Scan for the cell matching the given text and deliver its (x, y) coordinate at center. 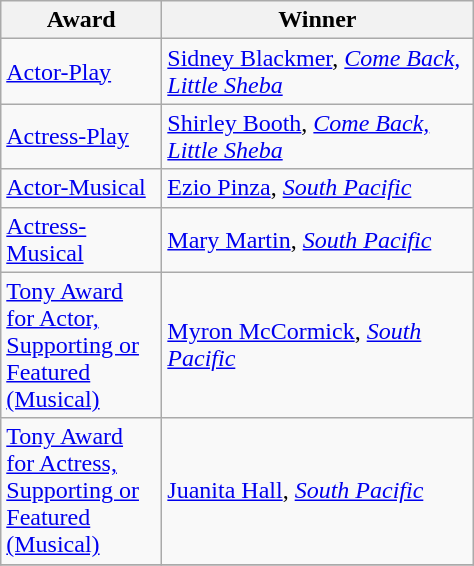
Ezio Pinza, South Pacific (318, 188)
Juanita Hall, South Pacific (318, 491)
Actress-Musical (82, 240)
Actor-Musical (82, 188)
Myron McCormick, South Pacific (318, 345)
Actor-Play (82, 72)
Mary Martin, South Pacific (318, 240)
Tony Award for Actress, Supporting or Featured (Musical) (82, 491)
Award (82, 20)
Sidney Blackmer, Come Back, Little Sheba (318, 72)
Shirley Booth, Come Back, Little Sheba (318, 136)
Tony Award for Actor, Supporting or Featured (Musical) (82, 345)
Winner (318, 20)
Actress-Play (82, 136)
